Provide the (x, y) coordinate of the cell's center where the given text is located.  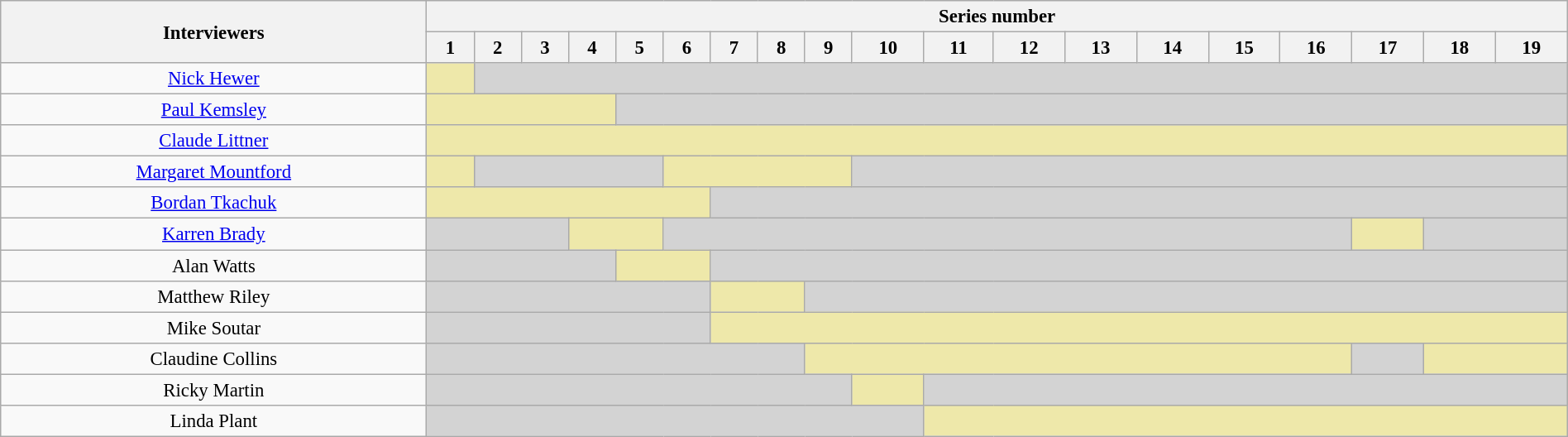
3 (544, 48)
Mike Soutar (213, 328)
13 (1102, 48)
14 (1173, 48)
Paul Kemsley (213, 110)
12 (1029, 48)
11 (958, 48)
Matthew Riley (213, 296)
Ricky Martin (213, 390)
Nick Hewer (213, 79)
15 (1244, 48)
5 (640, 48)
19 (1532, 48)
8 (781, 48)
Interviewers (213, 31)
Claude Littner (213, 141)
4 (592, 48)
7 (734, 48)
1 (450, 48)
Karren Brady (213, 234)
2 (498, 48)
Series number (997, 17)
16 (1317, 48)
Bordan Tkachuk (213, 203)
Claudine Collins (213, 358)
Margaret Mountford (213, 172)
17 (1388, 48)
18 (1459, 48)
10 (888, 48)
Linda Plant (213, 421)
Alan Watts (213, 266)
9 (829, 48)
6 (686, 48)
